Extract the (X, Y) coordinate from the center of the cell holding the provided text.  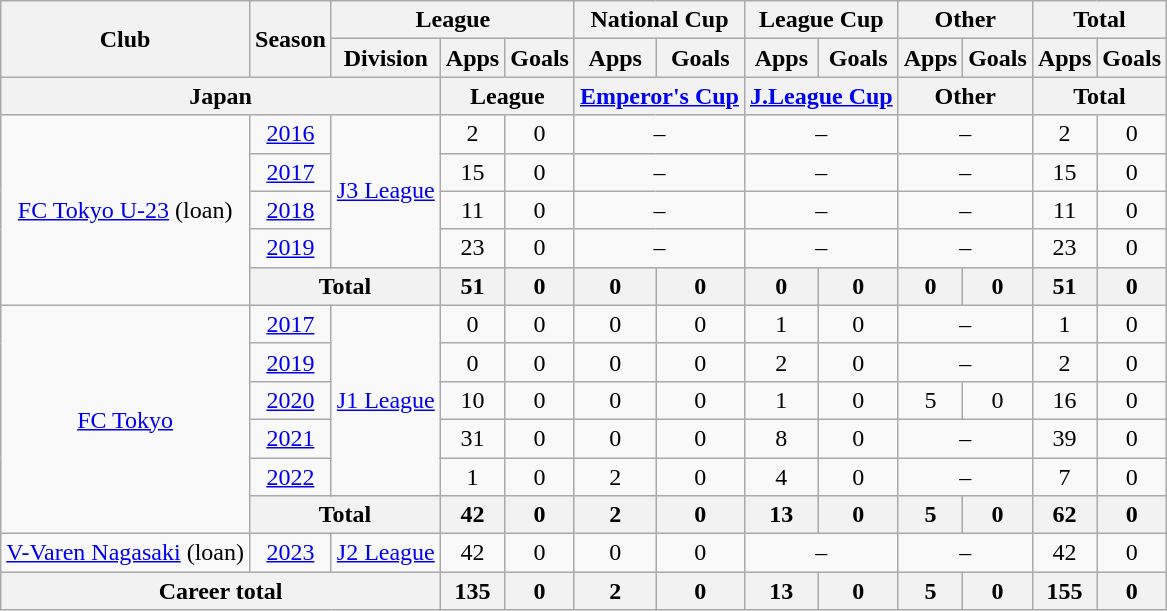
Emperor's Cup (659, 96)
League Cup (821, 20)
10 (472, 400)
7 (1064, 477)
62 (1064, 515)
2018 (291, 210)
J.League Cup (821, 96)
J1 League (386, 400)
2020 (291, 400)
2021 (291, 438)
FC Tokyo (126, 419)
J2 League (386, 553)
J3 League (386, 191)
135 (472, 591)
2022 (291, 477)
8 (781, 438)
Japan (221, 96)
National Cup (659, 20)
Division (386, 58)
Club (126, 39)
2016 (291, 134)
Career total (221, 591)
39 (1064, 438)
V-Varen Nagasaki (loan) (126, 553)
4 (781, 477)
2023 (291, 553)
Season (291, 39)
155 (1064, 591)
16 (1064, 400)
31 (472, 438)
FC Tokyo U-23 (loan) (126, 210)
